Capture the cell that displays the provided text and extract its [x, y] central coordinate. 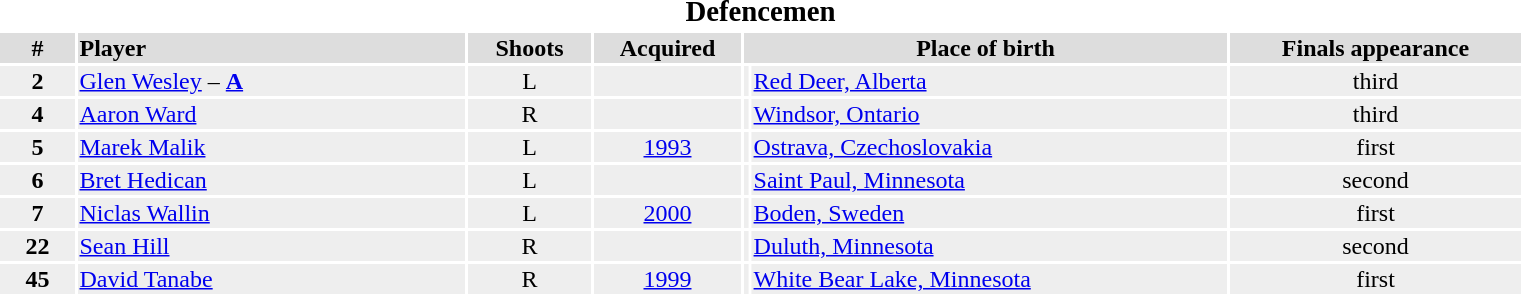
2 [38, 81]
7 [38, 213]
Niclas Wallin [272, 213]
1993 [668, 147]
Boden, Sweden [990, 213]
Place of birth [986, 48]
Glen Wesley – A [272, 81]
1999 [668, 279]
2000 [668, 213]
Bret Hedican [272, 180]
Finals appearance [1376, 48]
4 [38, 114]
Player [272, 48]
Saint Paul, Minnesota [990, 180]
Red Deer, Alberta [990, 81]
Shoots [530, 48]
5 [38, 147]
David Tanabe [272, 279]
Windsor, Ontario [990, 114]
22 [38, 246]
# [38, 48]
Acquired [668, 48]
6 [38, 180]
Duluth, Minnesota [990, 246]
Sean Hill [272, 246]
Marek Malik [272, 147]
Ostrava, Czechoslovakia [990, 147]
White Bear Lake, Minnesota [990, 279]
45 [38, 279]
Aaron Ward [272, 114]
